From the cell containing the given text, extract its center point as [x, y] coordinate. 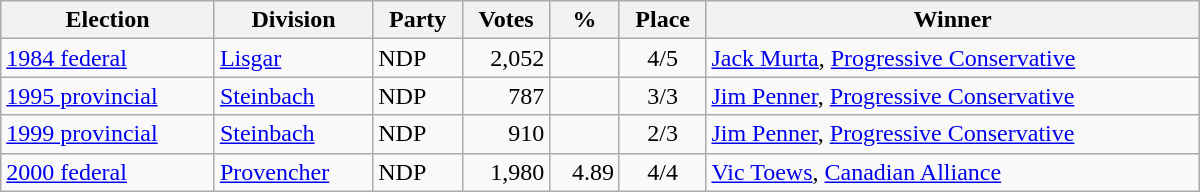
2,052 [506, 58]
4.89 [585, 172]
1995 provincial [108, 96]
4/5 [662, 58]
4/4 [662, 172]
1999 provincial [108, 134]
Lisgar [293, 58]
1984 federal [108, 58]
Provencher [293, 172]
Jack Murta, Progressive Conservative [952, 58]
910 [506, 134]
Division [293, 20]
Party [418, 20]
3/3 [662, 96]
Election [108, 20]
Votes [506, 20]
787 [506, 96]
2000 federal [108, 172]
2/3 [662, 134]
1,980 [506, 172]
Place [662, 20]
Winner [952, 20]
% [585, 20]
Vic Toews, Canadian Alliance [952, 172]
